Determine the [x, y] coordinate at the center of the cell enclosing the given text.  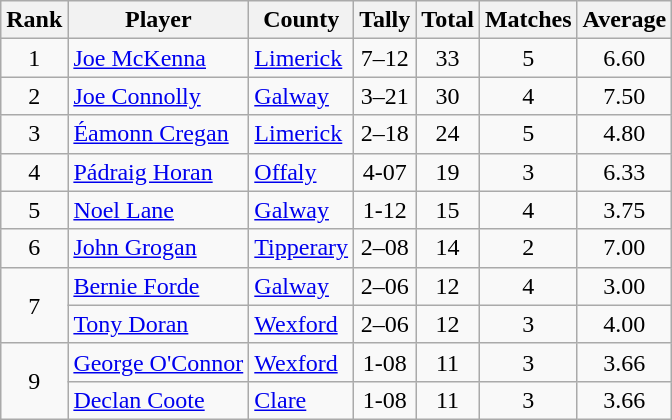
6 [34, 248]
4.00 [624, 324]
County [302, 20]
7.50 [624, 96]
6.33 [624, 172]
3.00 [624, 286]
Noel Lane [158, 210]
Tony Doran [158, 324]
9 [34, 381]
7 [34, 305]
3.75 [624, 210]
15 [448, 210]
Bernie Forde [158, 286]
Pádraig Horan [158, 172]
4-07 [385, 172]
Average [624, 20]
4.80 [624, 134]
33 [448, 58]
Player [158, 20]
Joe McKenna [158, 58]
30 [448, 96]
Total [448, 20]
Matches [528, 20]
Éamonn Cregan [158, 134]
19 [448, 172]
Joe Connolly [158, 96]
1 [34, 58]
Clare [302, 400]
24 [448, 134]
2–18 [385, 134]
7.00 [624, 248]
1-12 [385, 210]
7–12 [385, 58]
6.60 [624, 58]
Declan Coote [158, 400]
John Grogan [158, 248]
Offaly [302, 172]
14 [448, 248]
3–21 [385, 96]
Tally [385, 20]
George O'Connor [158, 362]
Rank [34, 20]
2–08 [385, 248]
Tipperary [302, 248]
